Identify which cell holds the provided text, then report its (x, y) central coordinate. 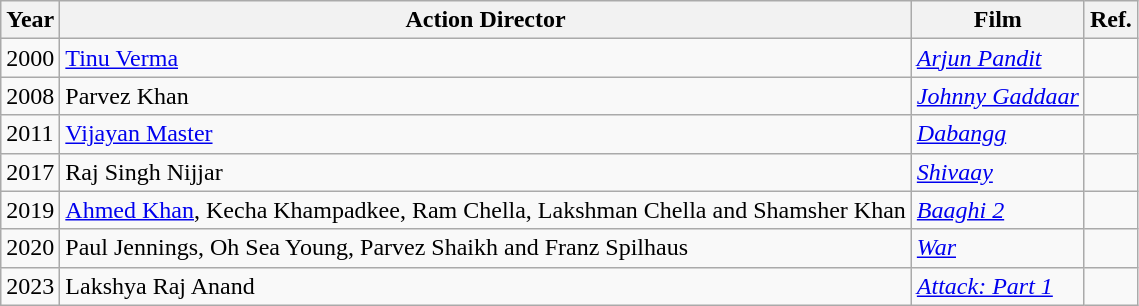
Lakshya Raj Anand (486, 286)
War (998, 248)
Shivaay (998, 172)
Arjun Pandit (998, 58)
Baaghi 2 (998, 210)
2019 (30, 210)
Ahmed Khan, Kecha Khampadkee, Ram Chella, Lakshman Chella and Shamsher Khan (486, 210)
Vijayan Master (486, 134)
2011 (30, 134)
Film (998, 20)
2017 (30, 172)
Action Director (486, 20)
2023 (30, 286)
Raj Singh Nijjar (486, 172)
Ref. (1110, 20)
2000 (30, 58)
2020 (30, 248)
Year (30, 20)
Parvez Khan (486, 96)
Dabangg (998, 134)
Attack: Part 1 (998, 286)
Johnny Gaddaar (998, 96)
2008 (30, 96)
Paul Jennings, Oh Sea Young, Parvez Shaikh and Franz Spilhaus (486, 248)
Tinu Verma (486, 58)
